Locate the cell with the specified text and output its (x, y) center coordinate. 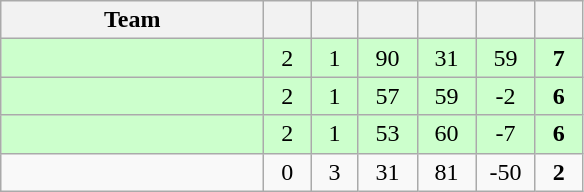
0 (288, 172)
Team (132, 20)
3 (334, 172)
-2 (506, 96)
60 (446, 134)
81 (446, 172)
90 (388, 58)
57 (388, 96)
-50 (506, 172)
7 (558, 58)
-7 (506, 134)
53 (388, 134)
